Determine the [x, y] coordinate at the center of the cell enclosing the given text.  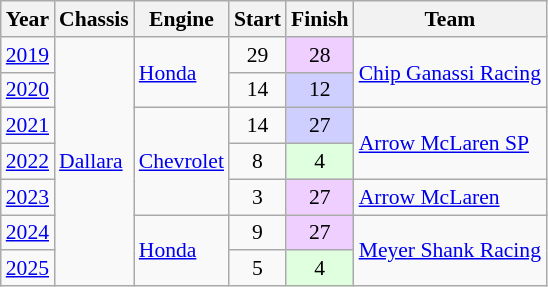
Year [28, 19]
8 [258, 162]
2021 [28, 126]
12 [320, 90]
Arrow McLaren [450, 197]
Chevrolet [182, 162]
5 [258, 269]
2020 [28, 90]
3 [258, 197]
29 [258, 55]
2025 [28, 269]
Engine [182, 19]
Meyer Shank Racing [450, 250]
Chassis [94, 19]
28 [320, 55]
Start [258, 19]
Finish [320, 19]
Chip Ganassi Racing [450, 72]
Team [450, 19]
2023 [28, 197]
2019 [28, 55]
2022 [28, 162]
2024 [28, 233]
9 [258, 233]
Dallara [94, 162]
Arrow McLaren SP [450, 144]
